Determine the (x, y) coordinate at the center of the cell enclosing the given text.  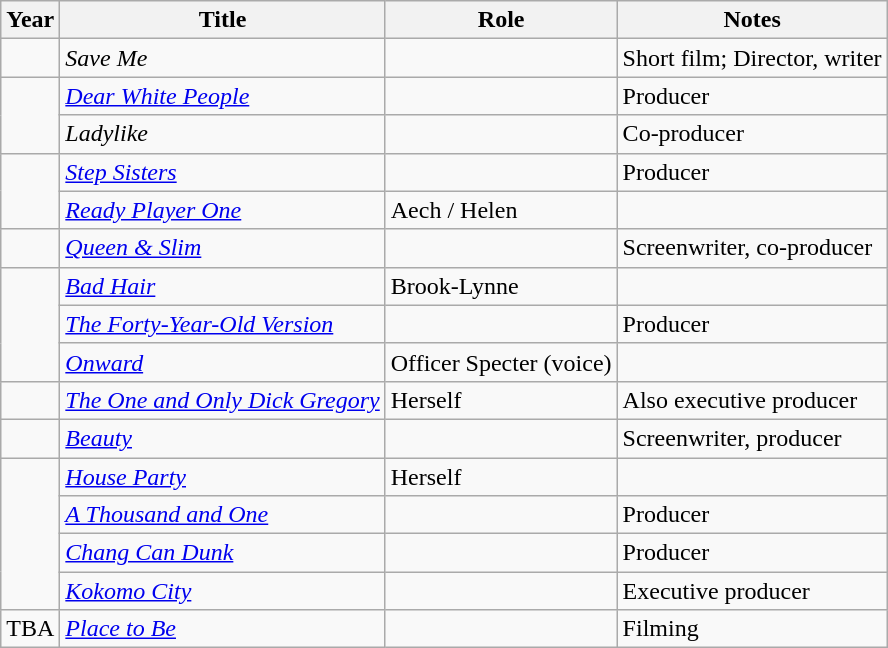
Save Me (222, 58)
Queen & Slim (222, 248)
Co-producer (752, 134)
The One and Only Dick Gregory (222, 400)
Brook-Lynne (501, 286)
TBA (30, 629)
Place to Be (222, 629)
A Thousand and One (222, 515)
Kokomo City (222, 591)
House Party (222, 477)
Executive producer (752, 591)
Screenwriter, co-producer (752, 248)
Screenwriter, producer (752, 438)
Beauty (222, 438)
Short film; Director, writer (752, 58)
Onward (222, 362)
Filming (752, 629)
Chang Can Dunk (222, 553)
The Forty-Year-Old Version (222, 324)
Ladylike (222, 134)
Role (501, 20)
Notes (752, 20)
Officer Specter (voice) (501, 362)
Step Sisters (222, 172)
Year (30, 20)
Aech / Helen (501, 210)
Title (222, 20)
Dear White People (222, 96)
Bad Hair (222, 286)
Also executive producer (752, 400)
Ready Player One (222, 210)
